Extract the [X, Y] coordinate from the center of the cell holding the provided text.  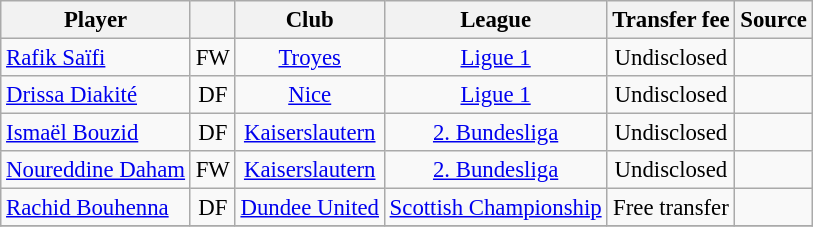
Free transfer [671, 208]
Player [96, 20]
Scottish Championship [496, 208]
Drissa Diakité [96, 95]
Rafik Saïfi [96, 58]
League [496, 20]
Ismaël Bouzid [96, 133]
Noureddine Daham [96, 170]
Nice [310, 95]
Transfer fee [671, 20]
Troyes [310, 58]
Dundee United [310, 208]
Club [310, 20]
Source [774, 20]
Rachid Bouhenna [96, 208]
